Provide the [X, Y] coordinate of the cell's center where the given text is located.  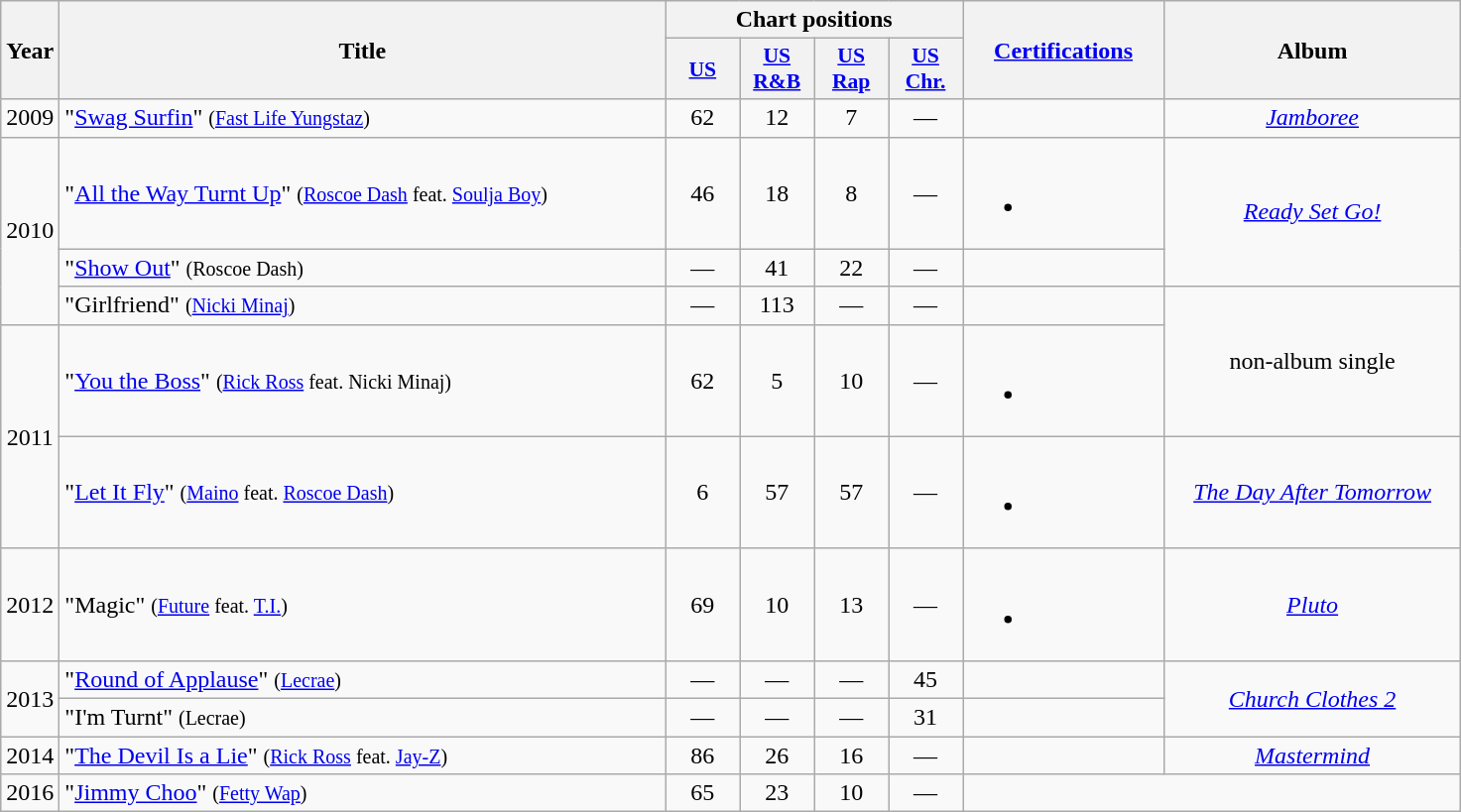
The Day After Tomorrow [1313, 492]
Ready Set Go! [1313, 212]
"The Devil Is a Lie" (Rick Ross feat. Jay-Z) [363, 754]
23 [778, 793]
"Magic" (Future feat. T.I.) [363, 605]
22 [851, 268]
"Round of Applause" (Lecrae) [363, 679]
US [702, 69]
"Swag Surfin" (Fast Life Yungstaz) [363, 118]
41 [778, 268]
8 [851, 192]
Album [1313, 50]
"Girlfriend" (Nicki Minaj) [363, 305]
Title [363, 50]
7 [851, 118]
"Let It Fly" (Maino feat. Roscoe Dash) [363, 492]
"I'm Turnt" (Lecrae) [363, 717]
Church Clothes 2 [1313, 698]
US Rap [851, 69]
"All the Way Turnt Up" (Roscoe Dash feat. Soulja Boy) [363, 192]
18 [778, 192]
113 [778, 305]
US R&B [778, 69]
Certifications [1063, 50]
5 [778, 381]
12 [778, 118]
Pluto [1313, 605]
16 [851, 754]
2014 [30, 754]
2016 [30, 793]
2013 [30, 698]
2009 [30, 118]
86 [702, 754]
"You the Boss" (Rick Ross feat. Nicki Minaj) [363, 381]
65 [702, 793]
2010 [30, 230]
26 [778, 754]
2011 [30, 436]
31 [926, 717]
13 [851, 605]
"Jimmy Choo" (Fetty Wap) [363, 793]
non-album single [1313, 361]
69 [702, 605]
6 [702, 492]
45 [926, 679]
2012 [30, 605]
Jamboree [1313, 118]
Mastermind [1313, 754]
"Show Out" (Roscoe Dash) [363, 268]
Chart positions [814, 20]
46 [702, 192]
US Chr. [926, 69]
Year [30, 50]
